Provide the (x, y) coordinate of the cell's center where the given text is located.  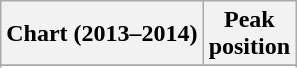
Peakposition (249, 34)
Chart (2013–2014) (102, 34)
